Scan for the cell matching the given text and deliver its (X, Y) coordinate at center. 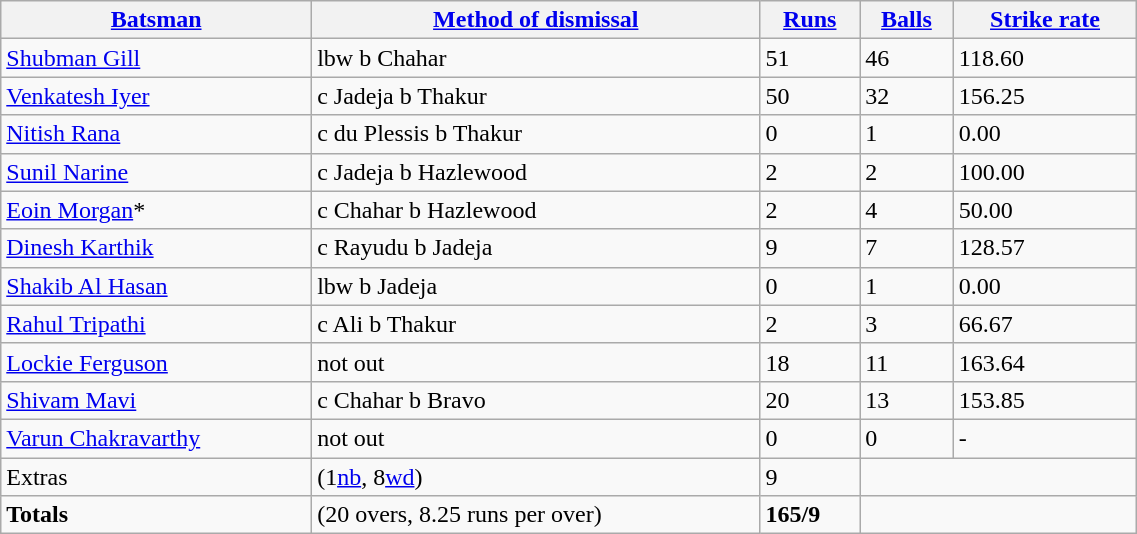
153.85 (1045, 400)
c Ali b Thakur (536, 324)
Shivam Mavi (156, 400)
163.64 (1045, 362)
13 (907, 400)
Nitish Rana (156, 134)
Shakib Al Hasan (156, 286)
Lockie Ferguson (156, 362)
7 (907, 248)
Runs (810, 20)
18 (810, 362)
Shubman Gill (156, 58)
3 (907, 324)
118.60 (1045, 58)
Eoin Morgan* (156, 210)
lbw b Jadeja (536, 286)
156.25 (1045, 96)
Rahul Tripathi (156, 324)
46 (907, 58)
Strike rate (1045, 20)
(1nb, 8wd) (536, 477)
Dinesh Karthik (156, 248)
c du Plessis b Thakur (536, 134)
(20 overs, 8.25 runs per over) (536, 515)
Varun Chakravarthy (156, 438)
Balls (907, 20)
c Chahar b Bravo (536, 400)
32 (907, 96)
Method of dismissal (536, 20)
c Chahar b Hazlewood (536, 210)
Sunil Narine (156, 172)
20 (810, 400)
c Rayudu b Jadeja (536, 248)
lbw b Chahar (536, 58)
66.67 (1045, 324)
c Jadeja b Thakur (536, 96)
4 (907, 210)
100.00 (1045, 172)
50.00 (1045, 210)
c Jadeja b Hazlewood (536, 172)
Extras (156, 477)
128.57 (1045, 248)
165/9 (810, 515)
50 (810, 96)
11 (907, 362)
Totals (156, 515)
- (1045, 438)
Batsman (156, 20)
51 (810, 58)
Venkatesh Iyer (156, 96)
